Locate the cell with the specified text and output its [X, Y] center coordinate. 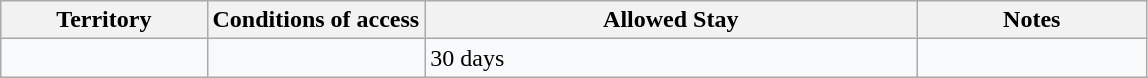
Allowed Stay [671, 20]
Conditions of access [316, 20]
30 days [671, 58]
Territory [104, 20]
Notes [1032, 20]
